Output the [x, y] coordinate of the center of the cell containing the given text.  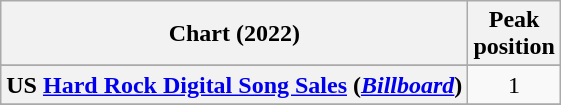
Chart (2022) [234, 34]
US Hard Rock Digital Song Sales (Billboard) [234, 85]
1 [514, 85]
Peakposition [514, 34]
